Output the [x, y] coordinate of the center of the cell containing the given text.  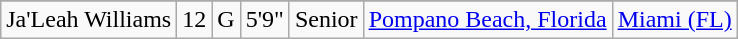
G [226, 20]
Pompano Beach, Florida [488, 20]
Miami (FL) [674, 20]
5'9" [264, 20]
Senior [326, 20]
12 [194, 20]
Ja'Leah Williams [89, 20]
